Pinpoint the cell where the given text exists, returning its (x, y) midpoint coordinate. 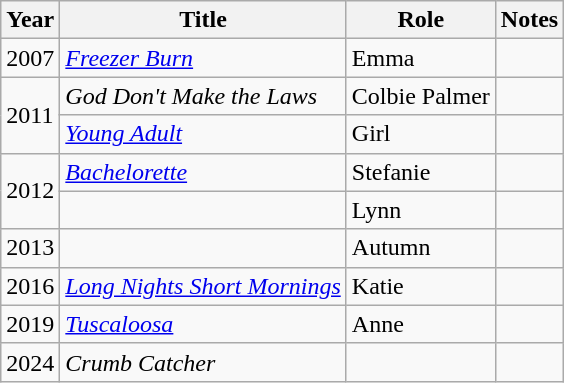
2019 (30, 324)
Role (420, 20)
Title (203, 20)
Anne (420, 324)
2007 (30, 58)
Autumn (420, 248)
Emma (420, 58)
Lynn (420, 210)
Notes (529, 20)
Stefanie (420, 172)
Freezer Burn (203, 58)
2016 (30, 286)
Year (30, 20)
Bachelorette (203, 172)
Girl (420, 134)
Tuscaloosa (203, 324)
Crumb Catcher (203, 362)
God Don't Make the Laws (203, 96)
Colbie Palmer (420, 96)
Long Nights Short Mornings (203, 286)
2013 (30, 248)
Katie (420, 286)
2024 (30, 362)
2012 (30, 191)
Young Adult (203, 134)
2011 (30, 115)
